Pinpoint the cell where the given text exists, returning its [X, Y] midpoint coordinate. 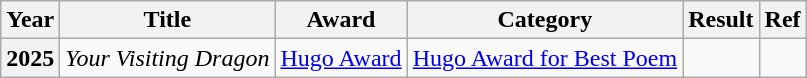
2025 [30, 58]
Hugo Award [341, 58]
Hugo Award for Best Poem [545, 58]
Award [341, 20]
Ref [782, 20]
Result [721, 20]
Year [30, 20]
Category [545, 20]
Title [168, 20]
Your Visiting Dragon [168, 58]
